Return [x, y] of the center of cell containing provided text 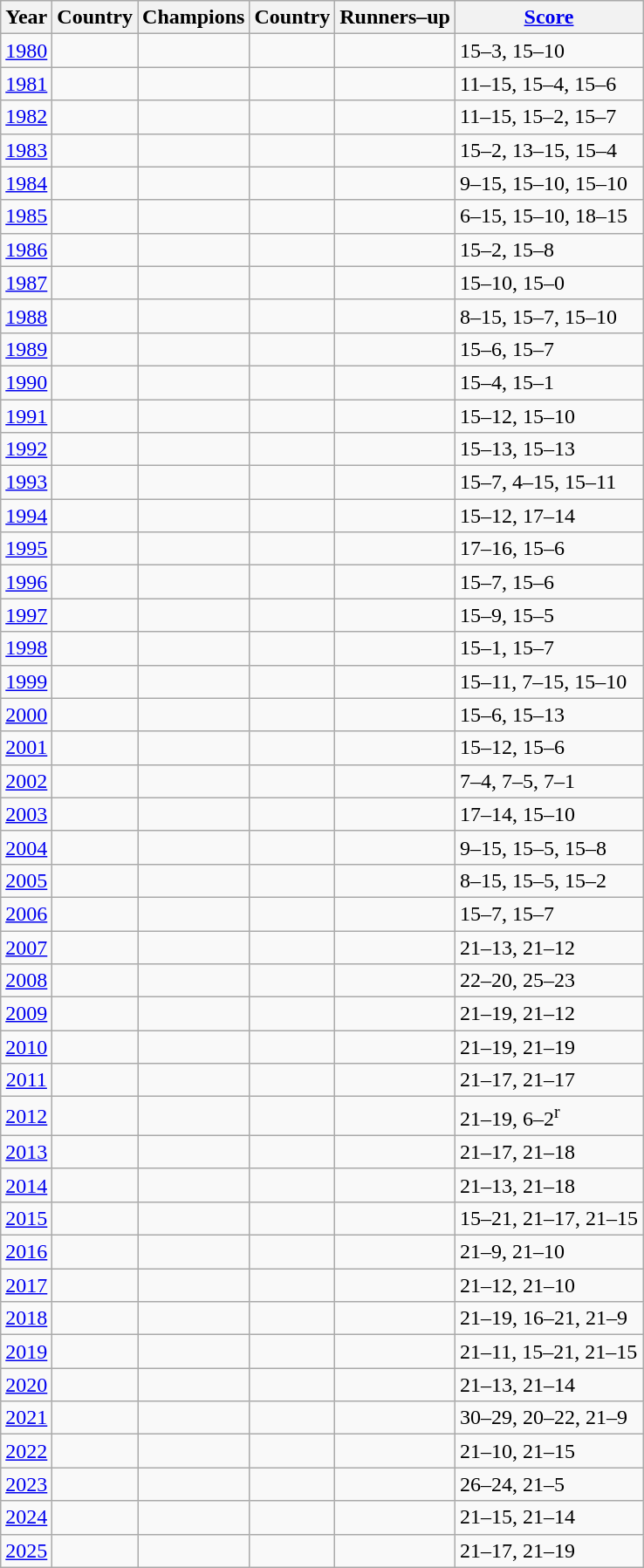
21–12, 21–10 [550, 1285]
1993 [26, 483]
17–14, 15–10 [550, 814]
2012 [26, 1117]
8–15, 15–5, 15–2 [550, 880]
2006 [26, 914]
15–13, 15–13 [550, 449]
1989 [26, 349]
15–7, 15–7 [550, 914]
1994 [26, 516]
15–11, 7–15, 15–10 [550, 681]
2019 [26, 1352]
2016 [26, 1252]
2002 [26, 781]
2009 [26, 1014]
2023 [26, 1484]
21–10, 21–15 [550, 1451]
15–2, 13–15, 15–4 [550, 150]
15–7, 15–6 [550, 582]
21–13, 21–14 [550, 1385]
2001 [26, 748]
2021 [26, 1418]
6–15, 15–10, 18–15 [550, 216]
21–13, 21–12 [550, 947]
1997 [26, 615]
1988 [26, 316]
11–15, 15–4, 15–6 [550, 84]
15–9, 15–5 [550, 615]
2018 [26, 1318]
21–17, 21–17 [550, 1080]
21–17, 21–19 [550, 1551]
2017 [26, 1285]
15–12, 17–14 [550, 516]
2020 [26, 1385]
21–9, 21–10 [550, 1252]
1992 [26, 449]
21–13, 21–18 [550, 1185]
1996 [26, 582]
15–12, 15–6 [550, 748]
21–15, 21–14 [550, 1517]
1991 [26, 416]
2024 [26, 1517]
2007 [26, 947]
7–4, 7–5, 7–1 [550, 781]
21–17, 21–18 [550, 1152]
1982 [26, 117]
Runners–up [395, 17]
21–11, 15–21, 21–15 [550, 1352]
1985 [26, 216]
26–24, 21–5 [550, 1484]
2004 [26, 847]
8–15, 15–7, 15–10 [550, 316]
9–15, 15–5, 15–8 [550, 847]
15–6, 15–7 [550, 349]
2015 [26, 1218]
2025 [26, 1551]
22–20, 25–23 [550, 981]
15–6, 15–13 [550, 715]
9–15, 15–10, 15–10 [550, 183]
21–19, 6–2r [550, 1117]
1987 [26, 283]
17–16, 15–6 [550, 549]
15–7, 4–15, 15–11 [550, 483]
2022 [26, 1451]
1986 [26, 250]
15–1, 15–7 [550, 648]
2014 [26, 1185]
2011 [26, 1080]
2008 [26, 981]
Year [26, 17]
1981 [26, 84]
30–29, 20–22, 21–9 [550, 1418]
21–19, 21–12 [550, 1014]
2010 [26, 1047]
1980 [26, 51]
21–19, 16–21, 21–9 [550, 1318]
2000 [26, 715]
15–4, 15–1 [550, 382]
1998 [26, 648]
1983 [26, 150]
21–19, 21–19 [550, 1047]
15–3, 15–10 [550, 51]
15–21, 21–17, 21–15 [550, 1218]
1999 [26, 681]
1995 [26, 549]
11–15, 15–2, 15–7 [550, 117]
15–2, 15–8 [550, 250]
2003 [26, 814]
Champions [194, 17]
2013 [26, 1152]
1990 [26, 382]
2005 [26, 880]
1984 [26, 183]
Score [550, 17]
15–12, 15–10 [550, 416]
15–10, 15–0 [550, 283]
